Output the [X, Y] coordinate of the center of the cell containing the given text.  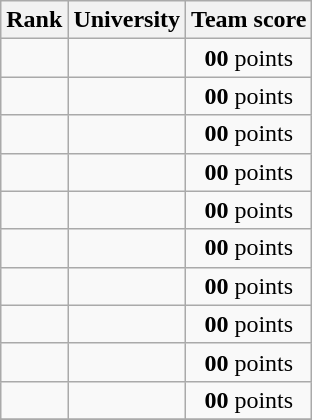
University [127, 20]
Rank [34, 20]
Team score [249, 20]
